Capture the cell that displays the provided text and extract its (X, Y) central coordinate. 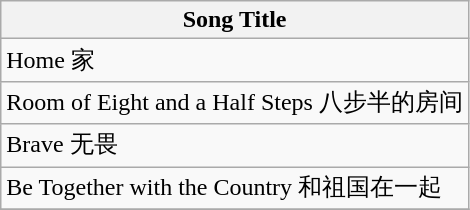
Song Title (235, 20)
Room of Eight and a Half Steps 八步半的房间 (235, 102)
Be Together with the Country 和祖国在一起 (235, 188)
Brave 无畏 (235, 146)
Home 家 (235, 60)
